Determine the (X, Y) coordinate at the center of the cell enclosing the given text.  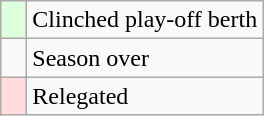
Relegated (145, 96)
Clinched play-off berth (145, 20)
Season over (145, 58)
